Find where the given text appears and provide that cell's center as [x, y] coordinate. 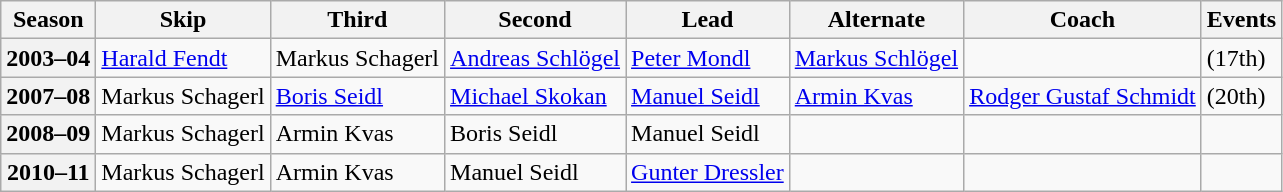
Lead [708, 20]
(17th) [1241, 58]
Markus Schlögel [876, 58]
Season [48, 20]
Events [1241, 20]
2010–11 [48, 172]
Harald Fendt [183, 58]
Andreas Schlögel [536, 58]
Gunter Dressler [708, 172]
(20th) [1241, 96]
Coach [1083, 20]
Rodger Gustaf Schmidt [1083, 96]
2008–09 [48, 134]
Alternate [876, 20]
2007–08 [48, 96]
2003–04 [48, 58]
Michael Skokan [536, 96]
Second [536, 20]
Skip [183, 20]
Peter Mondl [708, 58]
Third [357, 20]
